For the text-containing cell, return its midpoint in (X, Y) coordinate format. 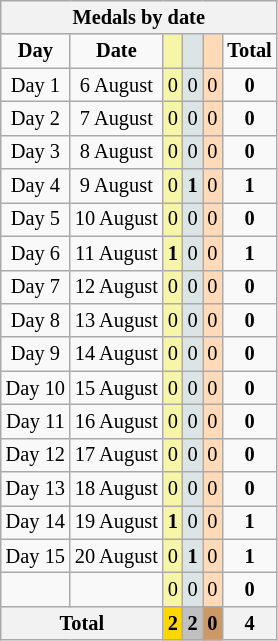
Day 8 (36, 320)
8 August (116, 152)
Day 6 (36, 253)
9 August (116, 186)
Day 11 (36, 421)
Day 2 (36, 118)
Day 13 (36, 489)
Day 9 (36, 354)
13 August (116, 320)
10 August (116, 219)
Day 7 (36, 287)
16 August (116, 421)
Day 12 (36, 455)
12 August (116, 287)
18 August (116, 489)
Day 10 (36, 388)
11 August (116, 253)
Medals by date (139, 17)
7 August (116, 118)
Date (116, 51)
Day 15 (36, 556)
6 August (116, 85)
Day (36, 51)
15 August (116, 388)
Day 3 (36, 152)
Day 1 (36, 85)
19 August (116, 522)
Day 14 (36, 522)
17 August (116, 455)
Day 4 (36, 186)
20 August (116, 556)
Day 5 (36, 219)
14 August (116, 354)
4 (249, 623)
